Output the (X, Y) coordinate of the center of the cell containing the given text.  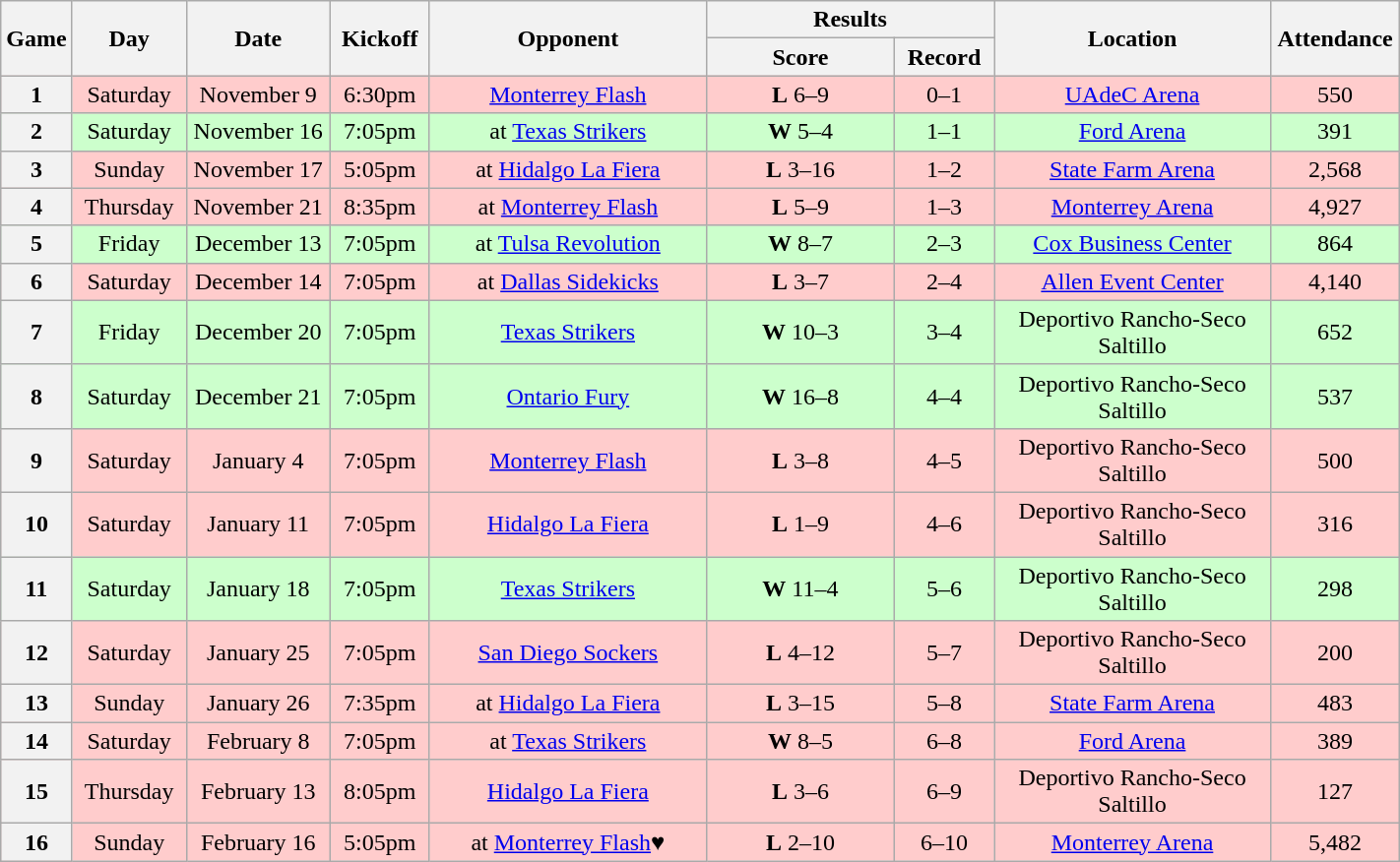
16 (36, 842)
Date (258, 38)
February 16 (258, 842)
6–10 (943, 842)
864 (1335, 244)
5–6 (943, 588)
11 (36, 588)
Results (850, 20)
L 3–7 (799, 281)
L 6–9 (799, 94)
UAdeC Arena (1132, 94)
1–1 (943, 132)
L 3–8 (799, 461)
L 5–9 (799, 207)
Attendance (1335, 38)
6:30pm (380, 94)
3 (36, 169)
14 (36, 741)
February 8 (258, 741)
Cox Business Center (1132, 244)
W 16–8 (799, 396)
December 21 (258, 396)
Allen Event Center (1132, 281)
W 8–7 (799, 244)
4–4 (943, 396)
550 (1335, 94)
298 (1335, 588)
W 11–4 (799, 588)
4,927 (1335, 207)
at Monterrey Flash (567, 207)
652 (1335, 333)
L 3–15 (799, 704)
8:35pm (380, 207)
15 (36, 791)
5–7 (943, 653)
Kickoff (380, 38)
Day (129, 38)
500 (1335, 461)
L 3–6 (799, 791)
L 3–16 (799, 169)
12 (36, 653)
L 2–10 (799, 842)
January 4 (258, 461)
5 (36, 244)
Location (1132, 38)
Score (799, 57)
W 5–4 (799, 132)
3–4 (943, 333)
4–5 (943, 461)
391 (1335, 132)
8 (36, 396)
at Dallas Sidekicks (567, 281)
6–9 (943, 791)
127 (1335, 791)
6–8 (943, 741)
5–8 (943, 704)
6 (36, 281)
4–6 (943, 523)
November 17 (258, 169)
2–4 (943, 281)
7 (36, 333)
November 9 (258, 94)
7:35pm (380, 704)
389 (1335, 741)
at Tulsa Revolution (567, 244)
4 (36, 207)
483 (1335, 704)
San Diego Sockers (567, 653)
December 14 (258, 281)
537 (1335, 396)
Record (943, 57)
L 1–9 (799, 523)
January 18 (258, 588)
5,482 (1335, 842)
316 (1335, 523)
0–1 (943, 94)
February 13 (258, 791)
2 (36, 132)
1 (36, 94)
1–2 (943, 169)
Ontario Fury (567, 396)
December 13 (258, 244)
200 (1335, 653)
January 11 (258, 523)
January 26 (258, 704)
4,140 (1335, 281)
November 21 (258, 207)
9 (36, 461)
Opponent (567, 38)
2–3 (943, 244)
W 8–5 (799, 741)
at Monterrey Flash♥ (567, 842)
December 20 (258, 333)
10 (36, 523)
L 4–12 (799, 653)
W 10–3 (799, 333)
8:05pm (380, 791)
1–3 (943, 207)
Game (36, 38)
January 25 (258, 653)
2,568 (1335, 169)
13 (36, 704)
November 16 (258, 132)
